Capture the cell that displays the provided text and extract its [X, Y] central coordinate. 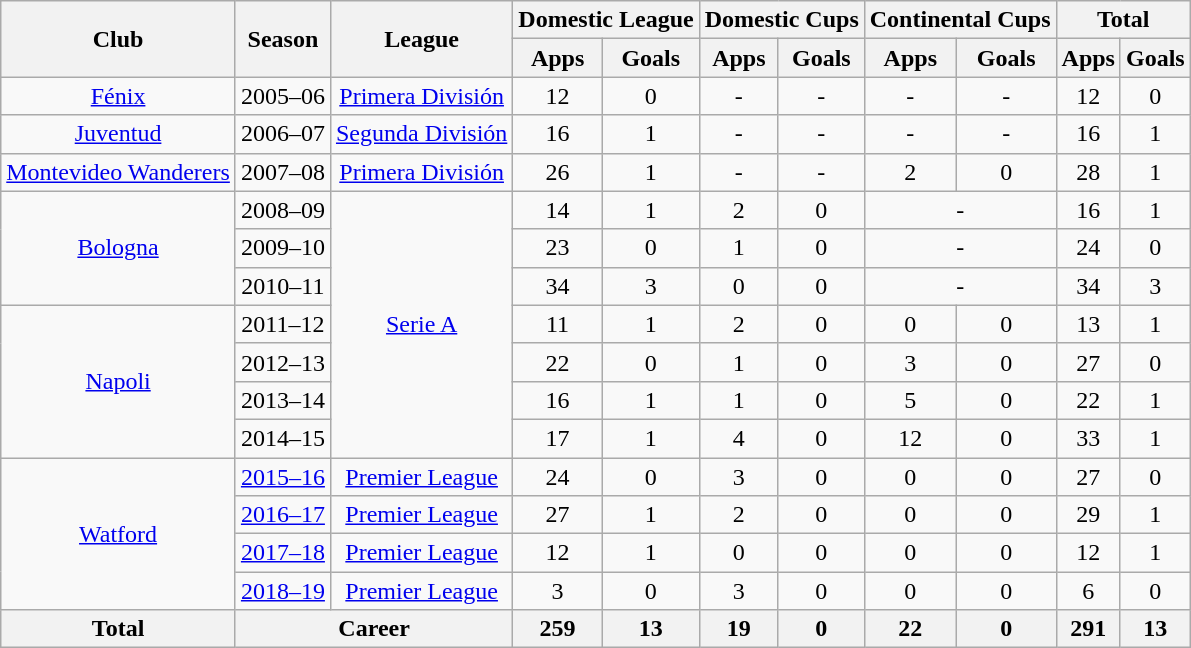
2005–06 [282, 96]
6 [1088, 591]
2010–11 [282, 286]
2013–14 [282, 400]
Segunda División [421, 134]
5 [910, 400]
2014–15 [282, 438]
Fénix [118, 96]
28 [1088, 172]
14 [558, 210]
23 [558, 248]
2009–10 [282, 248]
4 [738, 438]
11 [558, 324]
2008–09 [282, 210]
29 [1088, 515]
Domestic League [606, 20]
2006–07 [282, 134]
Juventud [118, 134]
Continental Cups [960, 20]
2007–08 [282, 172]
Bologna [118, 248]
2011–12 [282, 324]
33 [1088, 438]
26 [558, 172]
Season [282, 39]
2015–16 [282, 477]
2012–13 [282, 362]
League [421, 39]
Watford [118, 534]
19 [738, 629]
2018–19 [282, 591]
291 [1088, 629]
Napoli [118, 381]
Club [118, 39]
Serie A [421, 324]
2017–18 [282, 553]
2016–17 [282, 515]
Domestic Cups [782, 20]
Career [374, 629]
259 [558, 629]
17 [558, 438]
Montevideo Wanderers [118, 172]
